Scan for the cell matching the given text and deliver its [x, y] coordinate at center. 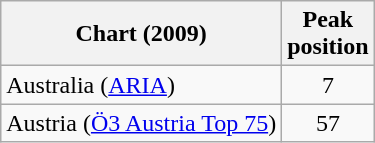
Austria (Ö3 Austria Top 75) [142, 123]
Australia (ARIA) [142, 85]
Chart (2009) [142, 34]
Peakposition [328, 34]
57 [328, 123]
7 [328, 85]
